Capture the cell that displays the provided text and extract its (X, Y) central coordinate. 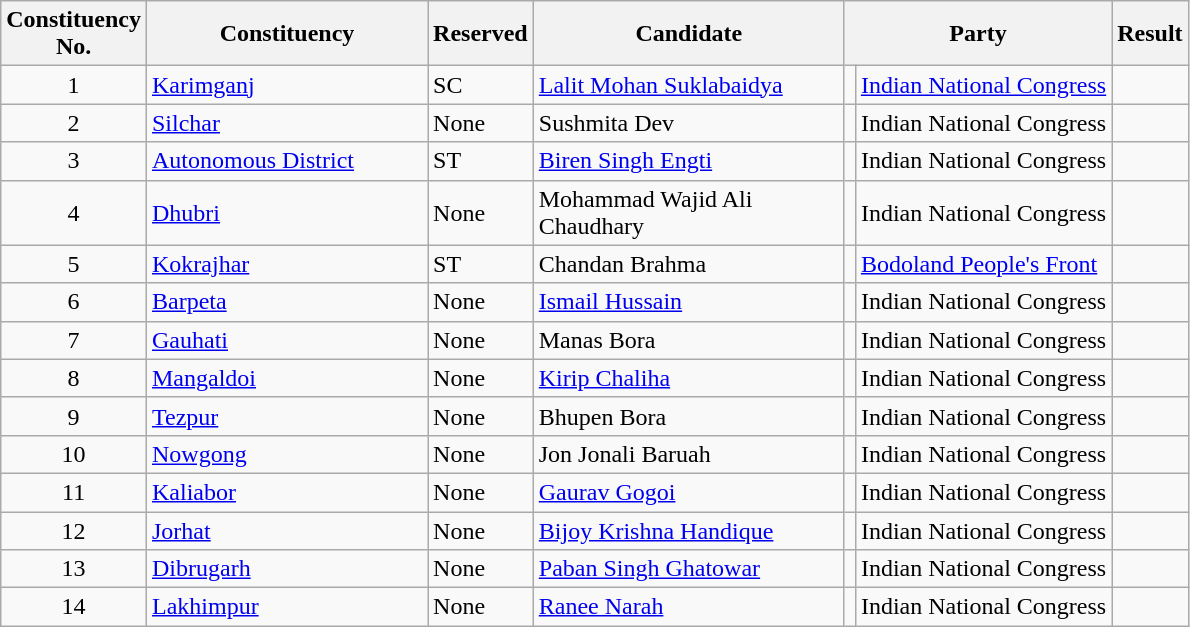
Kokrajhar (286, 264)
11 (74, 492)
Ranee Narah (688, 607)
Nowgong (286, 454)
Constituency No. (74, 34)
2 (74, 123)
13 (74, 569)
Barpeta (286, 302)
Chandan Brahma (688, 264)
Karimganj (286, 85)
10 (74, 454)
8 (74, 378)
Jon Jonali Baruah (688, 454)
Bodoland People's Front (983, 264)
1 (74, 85)
Silchar (286, 123)
Dhubri (286, 212)
Result (1150, 34)
Biren Singh Engti (688, 161)
Gauhati (286, 340)
Jorhat (286, 531)
Bhupen Bora (688, 416)
Dibrugarh (286, 569)
4 (74, 212)
Party (978, 34)
Tezpur (286, 416)
Autonomous District (286, 161)
Candidate (688, 34)
Sushmita Dev (688, 123)
Manas Bora (688, 340)
SC (481, 85)
Bijoy Krishna Handique (688, 531)
Mohammad Wajid Ali Chaudhary (688, 212)
Lakhimpur (286, 607)
Kirip Chaliha (688, 378)
Paban Singh Ghatowar (688, 569)
Constituency (286, 34)
12 (74, 531)
Kaliabor (286, 492)
14 (74, 607)
3 (74, 161)
Ismail Hussain (688, 302)
Mangaldoi (286, 378)
9 (74, 416)
Gaurav Gogoi (688, 492)
6 (74, 302)
5 (74, 264)
Lalit Mohan Suklabaidya (688, 85)
Reserved (481, 34)
7 (74, 340)
